Scan for the cell matching the given text and deliver its (x, y) coordinate at center. 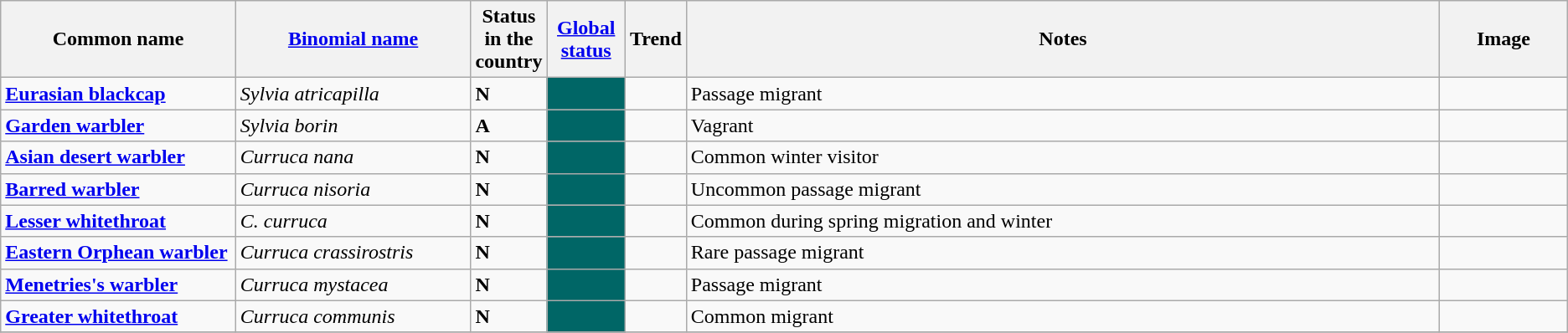
Vagrant (1062, 126)
Common during spring migration and winter (1062, 221)
Image (1504, 39)
Curruca communis (353, 316)
Trend (655, 39)
Curruca mystacea (353, 284)
Rare passage migrant (1062, 253)
Curruca crassirostris (353, 253)
Eastern Orphean warbler (119, 253)
Common migrant (1062, 316)
A (509, 126)
Barred warbler (119, 189)
Curruca nisoria (353, 189)
C. curruca (353, 221)
Menetries's warbler (119, 284)
Curruca nana (353, 157)
Common winter visitor (1062, 157)
Sylvia atricapilla (353, 94)
Asian desert warbler (119, 157)
Sylvia borin (353, 126)
Binomial name (353, 39)
Status in the country (509, 39)
Global status (586, 39)
Common name (119, 39)
Eurasian blackcap (119, 94)
Greater whitethroat (119, 316)
Uncommon passage migrant (1062, 189)
Notes (1062, 39)
Garden warbler (119, 126)
Lesser whitethroat (119, 221)
